Extract the [x, y] coordinate from the center of the cell holding the provided text.  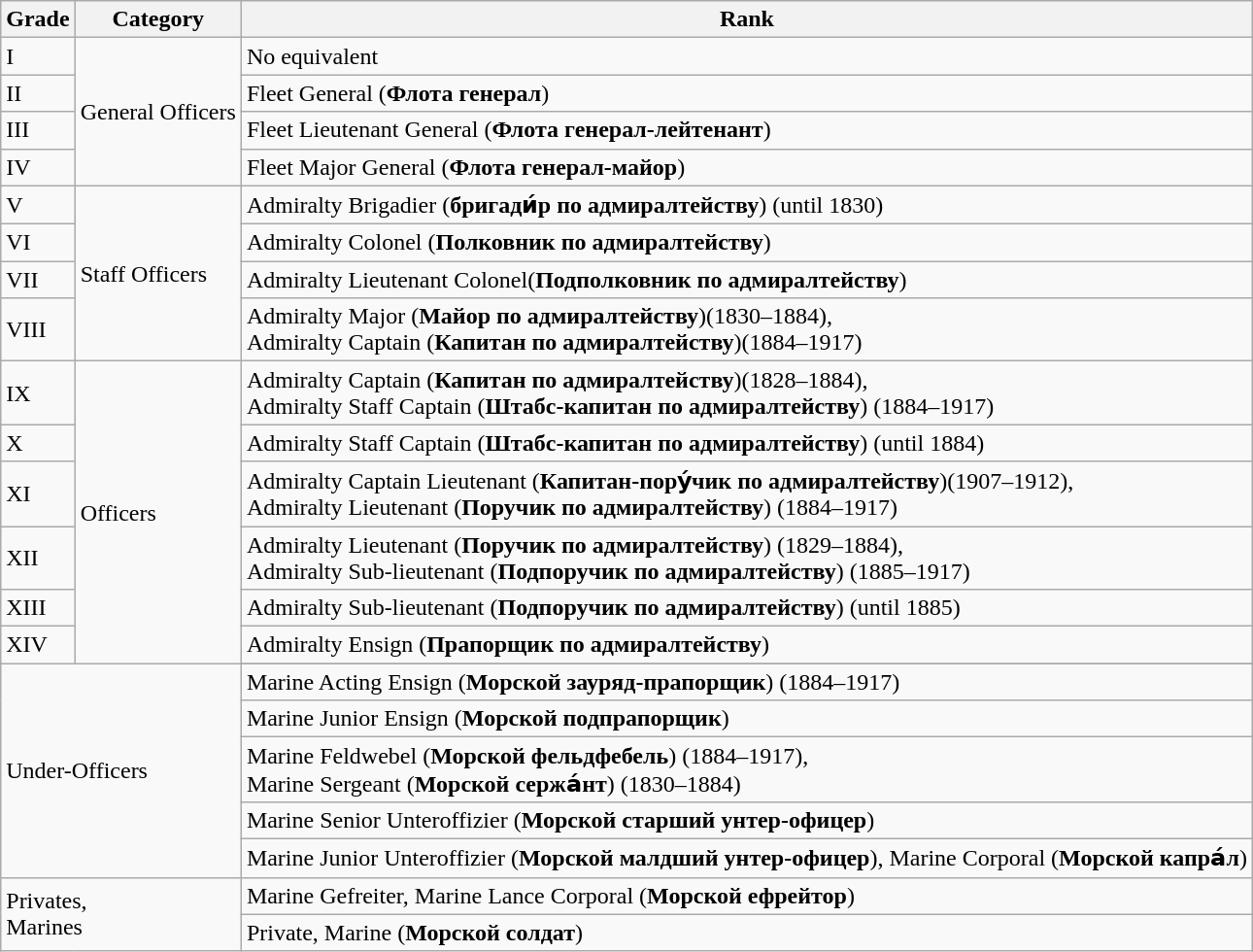
Admiralty Captain (Капитан по адмиралтейству)(1828–1884), Admiralty Staff Captain (Штабс-капитан по адмиралтейству) (1884–1917) [746, 392]
X [38, 443]
Admiralty Colonel (Полковник по адмиралтейству) [746, 243]
Category [157, 19]
Privates, Marines [121, 914]
Rank [746, 19]
Fleet Lieutenant General (Флота генерал-лейтенант) [746, 130]
Fleet Major General (Флота генерал-майор) [746, 167]
VII [38, 280]
V [38, 205]
Admiralty Brigadier (бригади́р по адмиралтейству) (until 1830) [746, 205]
Marine Senior Unteroffizier (Морской старший унтер-офицер) [746, 820]
Admiralty Major (Майор по адмиралтейству)(1830–1884), Admiralty Captain (Капитан по адмиралтейству)(1884–1917) [746, 330]
Private, Marine (Морской солдат) [746, 933]
Marine Junior Ensign (Морской подпрапорщик) [746, 719]
Marine Gefreiter, Marine Lance Corporal (Морской ефрейтор) [746, 896]
Admiralty Lieutenant (Поручик по адмиралтейству) (1829–1884), Admiralty Sub-lieutenant (Подпоручик по адмиралтейству) (1885–1917) [746, 558]
Admiralty Lieutenant Colonel(Подполковник по адмиралтейству) [746, 280]
VI [38, 243]
Grade [38, 19]
Admiralty Captain Lieutenant (Капитан-пору́чик по адмиралтейству)(1907–1912), Admiralty Lieutenant (Поручик по адмиралтейству) (1884–1917) [746, 493]
Admiralty Ensign (Прапорщик по адмиралтейству) [746, 645]
No equivalent [746, 56]
Marine Feldwebel (Морской фельдфебель) (1884–1917), Marine Sergeant (Морской сержа́нт) (1830–1884) [746, 769]
VIII [38, 330]
Admiralty Sub-lieutenant (Подпоручик по адмиралтейству) (until 1885) [746, 608]
General Officers [157, 112]
XIII [38, 608]
III [38, 130]
Marine Acting Ensign (Морской зауряд-прапорщик) (1884–1917) [746, 682]
Staff Officers [157, 274]
IV [38, 167]
XIV [38, 645]
Fleet General (Флота генерал) [746, 93]
Officers [157, 513]
I [38, 56]
Admiralty Staff Captain (Штабс-капитан по адмиралтейству) (until 1884) [746, 443]
II [38, 93]
IX [38, 392]
Marine Junior Unteroffizier (Морской малдший унтер-офицер), Marine Corporal (Морской капра́л) [746, 858]
XI [38, 493]
XII [38, 558]
Under-Officers [121, 770]
